Search for the cell housing the specified text and yield its (X, Y) center coordinate. 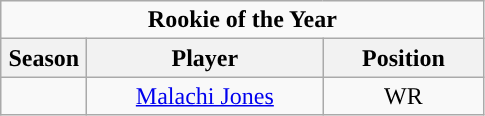
WR (404, 96)
Player (205, 58)
Malachi Jones (205, 96)
Rookie of the Year (242, 20)
Position (404, 58)
Season (44, 58)
